Extract the (x, y) coordinate from the center of the cell holding the provided text.  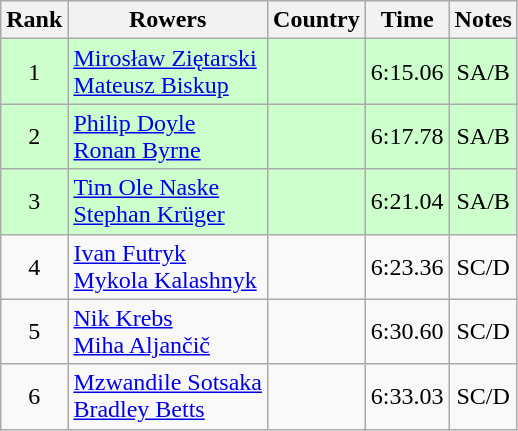
Time (407, 20)
4 (34, 266)
6:17.78 (407, 136)
Rank (34, 20)
2 (34, 136)
Mirosław ZiętarskiMateusz Biskup (168, 72)
Mzwandile SotsakaBradley Betts (168, 396)
Nik KrebsMiha Aljančič (168, 332)
Country (317, 20)
6:23.36 (407, 266)
6:21.04 (407, 202)
Philip DoyleRonan Byrne (168, 136)
5 (34, 332)
6:33.03 (407, 396)
3 (34, 202)
Tim Ole NaskeStephan Krüger (168, 202)
6:30.60 (407, 332)
6:15.06 (407, 72)
1 (34, 72)
Notes (483, 20)
Rowers (168, 20)
6 (34, 396)
Ivan FutrykMykola Kalashnyk (168, 266)
